Return (x, y) of the center of cell containing provided text 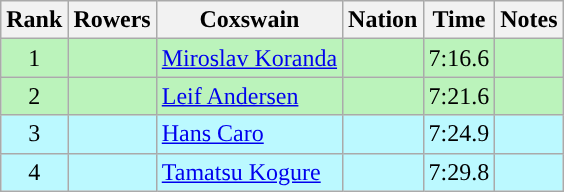
Notes (529, 20)
Time (459, 20)
Rank (34, 20)
Rowers (112, 20)
7:21.6 (459, 96)
1 (34, 58)
Hans Caro (249, 134)
2 (34, 96)
Leif Andersen (249, 96)
7:24.9 (459, 134)
7:29.8 (459, 172)
7:16.6 (459, 58)
Nation (383, 20)
Miroslav Koranda (249, 58)
3 (34, 134)
Coxswain (249, 20)
Tamatsu Kogure (249, 172)
4 (34, 172)
